Output the (x, y) coordinate of the center of the cell containing the given text.  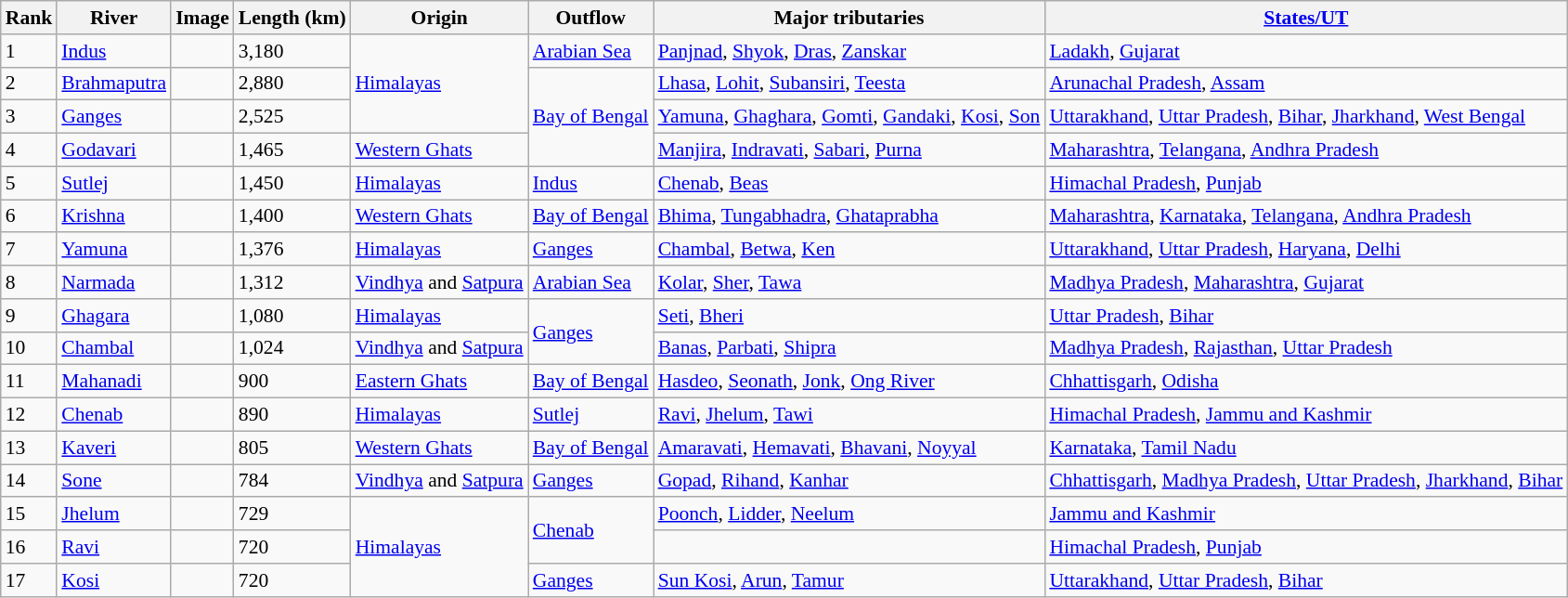
16 (30, 547)
Gopad, Rihand, Kanhar (849, 481)
Krishna (113, 216)
States/UT (1305, 18)
8 (30, 282)
15 (30, 514)
Narmada (113, 282)
1,024 (292, 348)
Ravi, Jhelum, Tawi (849, 415)
Amaravati, Hemavati, Bhavani, Noyyal (849, 448)
Maharashtra, Telangana, Andhra Pradesh (1305, 150)
Karnataka, Tamil Nadu (1305, 448)
Yamuna (113, 250)
Eastern Ghats (440, 382)
Kolar, Sher, Tawa (849, 282)
3,180 (292, 51)
Lhasa, Lohit, Subansiri, Teesta (849, 84)
Chambal (113, 348)
Ladakh, Gujarat (1305, 51)
Outflow (590, 18)
Banas, Parbati, Shipra (849, 348)
14 (30, 481)
Poonch, Lidder, Neelum (849, 514)
17 (30, 580)
1,465 (292, 150)
Kaveri (113, 448)
Ravi (113, 547)
3 (30, 117)
Jammu and Kashmir (1305, 514)
1 (30, 51)
9 (30, 316)
Sun Kosi, Arun, Tamur (849, 580)
900 (292, 382)
1,400 (292, 216)
Uttarakhand, Uttar Pradesh, Bihar (1305, 580)
7 (30, 250)
11 (30, 382)
729 (292, 514)
Madhya Pradesh, Maharashtra, Gujarat (1305, 282)
Rank (30, 18)
2,880 (292, 84)
Chenab, Beas (849, 183)
Kosi (113, 580)
Yamuna, Ghaghara, Gomti, Gandaki, Kosi, Son (849, 117)
1,312 (292, 282)
Hasdeo, Seonath, Jonk, Ong River (849, 382)
Uttarakhand, Uttar Pradesh, Bihar, Jharkhand, West Bengal (1305, 117)
2 (30, 84)
Uttarakhand, Uttar Pradesh, Haryana, Delhi (1305, 250)
Length (km) (292, 18)
Madhya Pradesh, Rajasthan, Uttar Pradesh (1305, 348)
Chhattisgarh, Odisha (1305, 382)
10 (30, 348)
Sone (113, 481)
890 (292, 415)
Maharashtra, Karnataka, Telangana, Andhra Pradesh (1305, 216)
Himachal Pradesh, Jammu and Kashmir (1305, 415)
Uttar Pradesh, Bihar (1305, 316)
Chambal, Betwa, Ken (849, 250)
Arunachal Pradesh, Assam (1305, 84)
Bhima, Tungabhadra, Ghataprabha (849, 216)
Major tributaries (849, 18)
805 (292, 448)
12 (30, 415)
Seti, Bheri (849, 316)
1,376 (292, 250)
Image (202, 18)
River (113, 18)
1,450 (292, 183)
Chhattisgarh, Madhya Pradesh, Uttar Pradesh, Jharkhand, Bihar (1305, 481)
4 (30, 150)
Brahmaputra (113, 84)
2,525 (292, 117)
Origin (440, 18)
Jhelum (113, 514)
784 (292, 481)
Ghagara (113, 316)
Mahanadi (113, 382)
Manjira, Indravati, Sabari, Purna (849, 150)
13 (30, 448)
6 (30, 216)
5 (30, 183)
Panjnad, Shyok, Dras, Zanskar (849, 51)
1,080 (292, 316)
Godavari (113, 150)
